Output the [X, Y] coordinate of the center of the cell containing the given text.  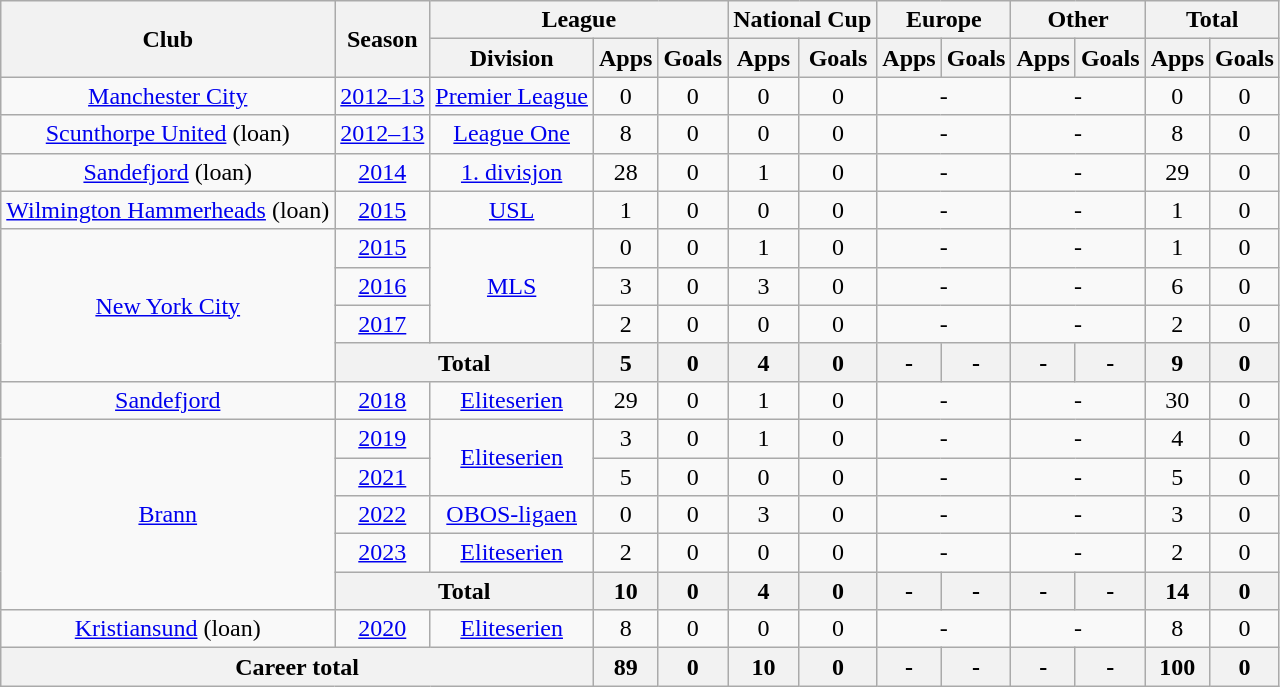
Europe [944, 20]
OBOS-ligaen [512, 515]
2017 [382, 324]
Club [168, 39]
2019 [382, 438]
Career total [298, 667]
League One [512, 134]
Other [1078, 20]
New York City [168, 305]
Division [512, 58]
100 [1177, 667]
Sandefjord (loan) [168, 172]
Brann [168, 514]
Sandefjord [168, 400]
14 [1177, 591]
89 [625, 667]
2016 [382, 286]
Premier League [512, 96]
1. divisjon [512, 172]
USL [512, 210]
League [579, 20]
Kristiansund (loan) [168, 629]
9 [1177, 362]
2022 [382, 515]
2020 [382, 629]
MLS [512, 286]
28 [625, 172]
Season [382, 39]
Scunthorpe United (loan) [168, 134]
2021 [382, 477]
2023 [382, 553]
2018 [382, 400]
30 [1177, 400]
Wilmington Hammerheads (loan) [168, 210]
National Cup [802, 20]
6 [1177, 286]
2014 [382, 172]
Manchester City [168, 96]
